Locate the cell with the specified text and output its [x, y] center coordinate. 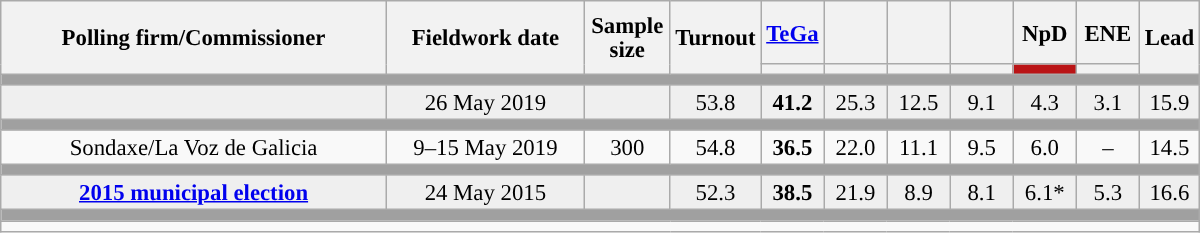
22.0 [856, 148]
4.3 [1044, 102]
ENE [1108, 32]
8.1 [982, 194]
Fieldwork date [485, 38]
Turnout [716, 38]
52.3 [716, 194]
24 May 2015 [485, 194]
36.5 [792, 148]
9–15 May 2019 [485, 148]
41.2 [792, 102]
15.9 [1169, 102]
38.5 [792, 194]
21.9 [856, 194]
16.6 [1169, 194]
– [1108, 148]
9.5 [982, 148]
6.0 [1044, 148]
14.5 [1169, 148]
53.8 [716, 102]
2015 municipal election [194, 194]
9.1 [982, 102]
TeGa [792, 32]
Sondaxe/La Voz de Galicia [194, 148]
54.8 [716, 148]
26 May 2019 [485, 102]
6.1* [1044, 194]
12.5 [918, 102]
3.1 [1108, 102]
Sample size [627, 38]
11.1 [918, 148]
8.9 [918, 194]
25.3 [856, 102]
Lead [1169, 38]
Polling firm/Commissioner [194, 38]
NpD [1044, 32]
5.3 [1108, 194]
300 [627, 148]
